Capture the cell that displays the provided text and extract its (x, y) central coordinate. 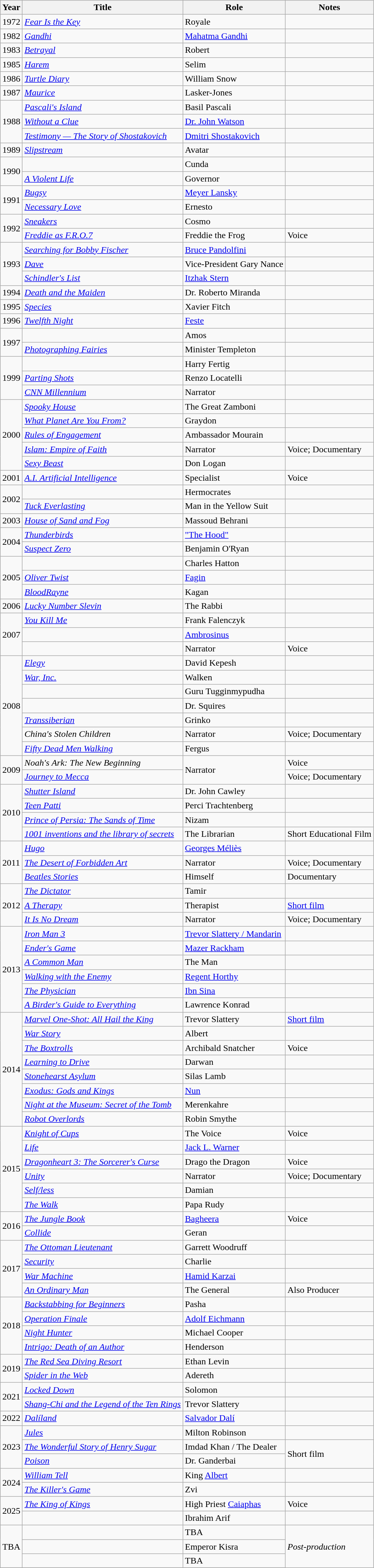
Man in the Yellow Suit (234, 506)
The Walk (103, 1204)
Iron Man 3 (103, 934)
Freddie the Frog (234, 235)
Hermocrates (234, 492)
2025 (11, 1511)
Spooky House (103, 406)
Adolf Eichmann (234, 1318)
Itzhak Stern (234, 278)
Massoud Behrani (234, 520)
Meyer Lansky (234, 193)
House of Sand and Fog (103, 520)
War Machine (103, 1276)
War Story (103, 1033)
Thunderbirds (103, 535)
2019 (11, 1368)
Hamid Karzai (234, 1276)
Vice-President Gary Nance (234, 264)
1989 (11, 150)
Regent Horthy (234, 976)
Night at the Museum: Secret of the Tomb (103, 1105)
The Great Zamboni (234, 406)
2007 (11, 634)
1986 (11, 79)
It Is No Dream (103, 920)
2021 (11, 1397)
Cunda (234, 164)
Dr. Squires (234, 706)
Walking with the Enemy (103, 976)
2016 (11, 1226)
Guru Tugginmypudha (234, 692)
Zvi (234, 1489)
Ambrosinus (234, 635)
Adereth (234, 1376)
Exodus: Gods and Kings (103, 1091)
The Librarian (234, 834)
Ernesto (234, 207)
Elegy (103, 663)
Without a Clue (103, 121)
1994 (11, 292)
Spider in the Web (103, 1376)
1993 (11, 264)
Albert (234, 1033)
1987 (11, 93)
2006 (11, 606)
Parting Shots (103, 378)
Bugsy (103, 193)
Ibn Sina (234, 991)
Death and the Maiden (103, 292)
Collide (103, 1233)
Avatar (234, 150)
Bagheera (234, 1219)
William Snow (234, 79)
Charles Hatton (234, 563)
Bruce Pandolfini (234, 250)
Milton Robinson (234, 1432)
Testimony — The Story of Shostakovich (103, 136)
Dr. Roberto Miranda (234, 292)
Mahatma Gandhi (234, 36)
Perci Trachtenberg (234, 805)
2002 (11, 499)
Beatles Stories (103, 877)
Short Educational Film (329, 834)
The Wonderful Story of Henry Sugar (103, 1447)
Shang-Chi and the Legend of the Ten Rings (103, 1404)
1996 (11, 321)
1982 (11, 36)
Harry Fertig (234, 364)
2010 (11, 812)
Don Logan (234, 464)
China's Stolen Children (103, 734)
1991 (11, 200)
Pascali's Island (103, 107)
Suspect Zero (103, 549)
Henderson (234, 1347)
Lucky Number Slevin (103, 606)
A Birder's Guide to Everything (103, 1005)
An Ordinary Man (103, 1290)
BloodRayne (103, 592)
2014 (11, 1069)
Knight of Cups (103, 1133)
Oliver Twist (103, 577)
Renzo Locatelli (234, 378)
Necessary Love (103, 207)
The Physician (103, 991)
2024 (11, 1482)
Graydon (234, 421)
Twelfth Night (103, 321)
William Tell (103, 1475)
Also Producer (329, 1290)
2009 (11, 770)
Species (103, 307)
Noah's Ark: The New Beginning (103, 763)
"The Hood" (234, 535)
Ethan Levin (234, 1361)
Geran (234, 1233)
Hugo (103, 848)
Robot Overlords (103, 1119)
2022 (11, 1418)
Stonehearst Asylum (103, 1076)
Backstabbing for Beginners (103, 1304)
Night Hunter (103, 1333)
Kagan (234, 592)
Teen Patti (103, 805)
Basil Pascali (234, 107)
The King of Kings (103, 1504)
Dragonheart 3: The Sorcerer's Curse (103, 1162)
Ambassador Mourain (234, 435)
1985 (11, 64)
The Voice (234, 1133)
1995 (11, 307)
1001 inventions and the library of secrets (103, 834)
Documentary (329, 877)
2005 (11, 577)
2001 (11, 478)
Betrayal (103, 50)
Specialist (234, 478)
2023 (11, 1447)
Damian (234, 1190)
Imdad Khan / The Dealer (234, 1447)
Tamir (234, 891)
Year (11, 7)
2000 (11, 435)
The Red Sea Diving Resort (103, 1361)
Gandhi (103, 36)
1999 (11, 378)
Fagin (234, 577)
The Rabbi (234, 606)
1997 (11, 342)
Operation Finale (103, 1318)
Therapist (234, 905)
Minister Templeton (234, 349)
The General (234, 1290)
Poison (103, 1461)
Drago the Dragon (234, 1162)
2015 (11, 1169)
Robert (234, 50)
Sexy Beast (103, 464)
The Desert of Forbidden Art (103, 862)
1988 (11, 121)
Fergus (234, 748)
Archibald Snatcher (234, 1048)
Michael Cooper (234, 1333)
Dr. John Watson (234, 121)
2017 (11, 1268)
Nun (234, 1091)
Freddie as F.R.O.7 (103, 235)
Walken (234, 677)
Royale (234, 22)
Searching for Bobby Fischer (103, 250)
2012 (11, 905)
Papa Rudy (234, 1204)
Cosmo (234, 221)
A Violent Life (103, 179)
Governor (234, 179)
Sneakers (103, 221)
Emperor Kisra (234, 1547)
The Killer's Game (103, 1489)
2008 (11, 706)
Dr. John Cawley (234, 791)
Pasha (234, 1304)
Self/less (103, 1190)
The Dictator (103, 891)
Benjamin O'Ryan (234, 549)
Prince of Persia: The Sands of Time (103, 820)
David Kepesh (234, 663)
Security (103, 1261)
Rules of Engagement (103, 435)
Harem (103, 64)
The Man (234, 962)
Turtle Diary (103, 79)
War, Inc. (103, 677)
2013 (11, 969)
Selim (234, 64)
Ender's Game (103, 948)
Frank Falenczyk (234, 620)
2003 (11, 520)
Slipstream (103, 150)
Marvel One-Shot: All Hail the King (103, 1019)
Ibrahim Arif (234, 1518)
Tuck Everlasting (103, 506)
You Kill Me (103, 620)
Silas Lamb (234, 1076)
1972 (11, 22)
Unity (103, 1176)
Xavier Fitch (234, 307)
Amos (234, 335)
Merenkahre (234, 1105)
The Boxtrolls (103, 1048)
Trevor Slattery / Mandarin (234, 934)
1992 (11, 228)
Salvador Dalí (234, 1418)
Dmitri Shostakovich (234, 136)
The Jungle Book (103, 1219)
Dave (103, 264)
A Common Man (103, 962)
Jules (103, 1432)
Fear Is the Key (103, 22)
2018 (11, 1325)
Title (103, 7)
1990 (11, 171)
Shutter Island (103, 791)
2011 (11, 862)
High Priest Caiaphas (234, 1504)
Maurice (103, 93)
What Planet Are You From? (103, 421)
Darwan (234, 1062)
Intrigo: Death of an Author (103, 1347)
Dalíland (103, 1418)
Dr. Ganderbai (234, 1461)
Feste (234, 321)
A.I. Artificial Intelligence (103, 478)
2004 (11, 542)
Fifty Dead Men Walking (103, 748)
Notes (329, 7)
Role (234, 7)
Nizam (234, 820)
Grinko (234, 720)
Learning to Drive (103, 1062)
King Albert (234, 1475)
Post-production (329, 1546)
Solomon (234, 1390)
Georges Méliès (234, 848)
CNN Millennium (103, 392)
Robin Smythe (234, 1119)
Mazer Rackham (234, 948)
Journey to Mecca (103, 777)
Transsiberian (103, 720)
Jack L. Warner (234, 1148)
Islam: Empire of Faith (103, 449)
Himself (234, 877)
Life (103, 1148)
1983 (11, 50)
Garrett Woodruff (234, 1247)
Charlie (234, 1261)
Photographing Fairies (103, 349)
Schindler's List (103, 278)
Lawrence Konrad (234, 1005)
The Ottoman Lieutenant (103, 1247)
A Therapy (103, 905)
Lasker-Jones (234, 93)
Locked Down (103, 1390)
